For the text-containing cell, return its midpoint in (x, y) coordinate format. 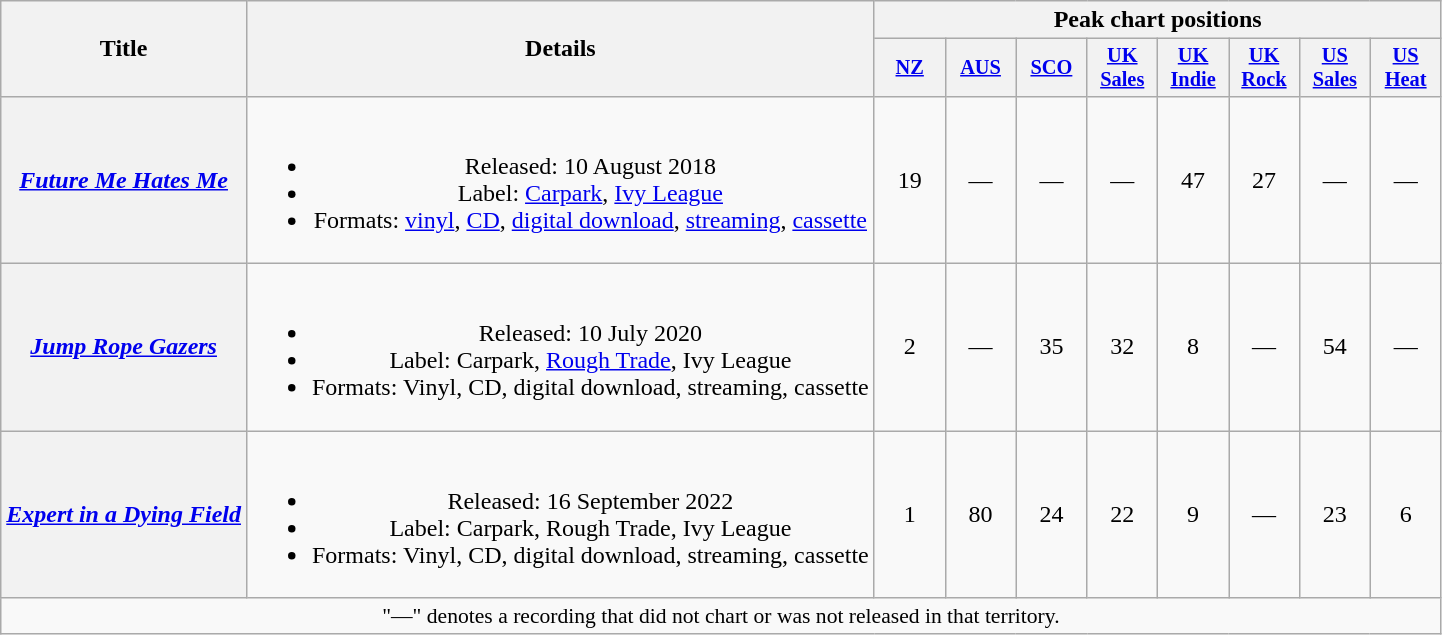
27 (1264, 180)
23 (1334, 514)
54 (1334, 348)
47 (1194, 180)
Released: 10 July 2020Label: Carpark, Rough Trade, Ivy LeagueFormats: Vinyl, CD, digital download, streaming, cassette (560, 348)
Future Me Hates Me (124, 180)
8 (1194, 348)
Jump Rope Gazers (124, 348)
Details (560, 49)
2 (910, 348)
32 (1122, 348)
UKRock (1264, 68)
Expert in a Dying Field (124, 514)
1 (910, 514)
Released: 10 August 2018Label: Carpark, Ivy LeagueFormats: vinyl, CD, digital download, streaming, cassette (560, 180)
SCO (1052, 68)
Released: 16 September 2022Label: Carpark, Rough Trade, Ivy LeagueFormats: Vinyl, CD, digital download, streaming, cassette (560, 514)
35 (1052, 348)
AUS (980, 68)
Peak chart positions (1158, 20)
"—" denotes a recording that did not chart or was not released in that territory. (721, 616)
NZ (910, 68)
80 (980, 514)
USHeat (1406, 68)
9 (1194, 514)
19 (910, 180)
6 (1406, 514)
24 (1052, 514)
UKSales (1122, 68)
22 (1122, 514)
UKIndie (1194, 68)
Title (124, 49)
USSales (1334, 68)
